From the cell containing the given text, extract its center point as [x, y] coordinate. 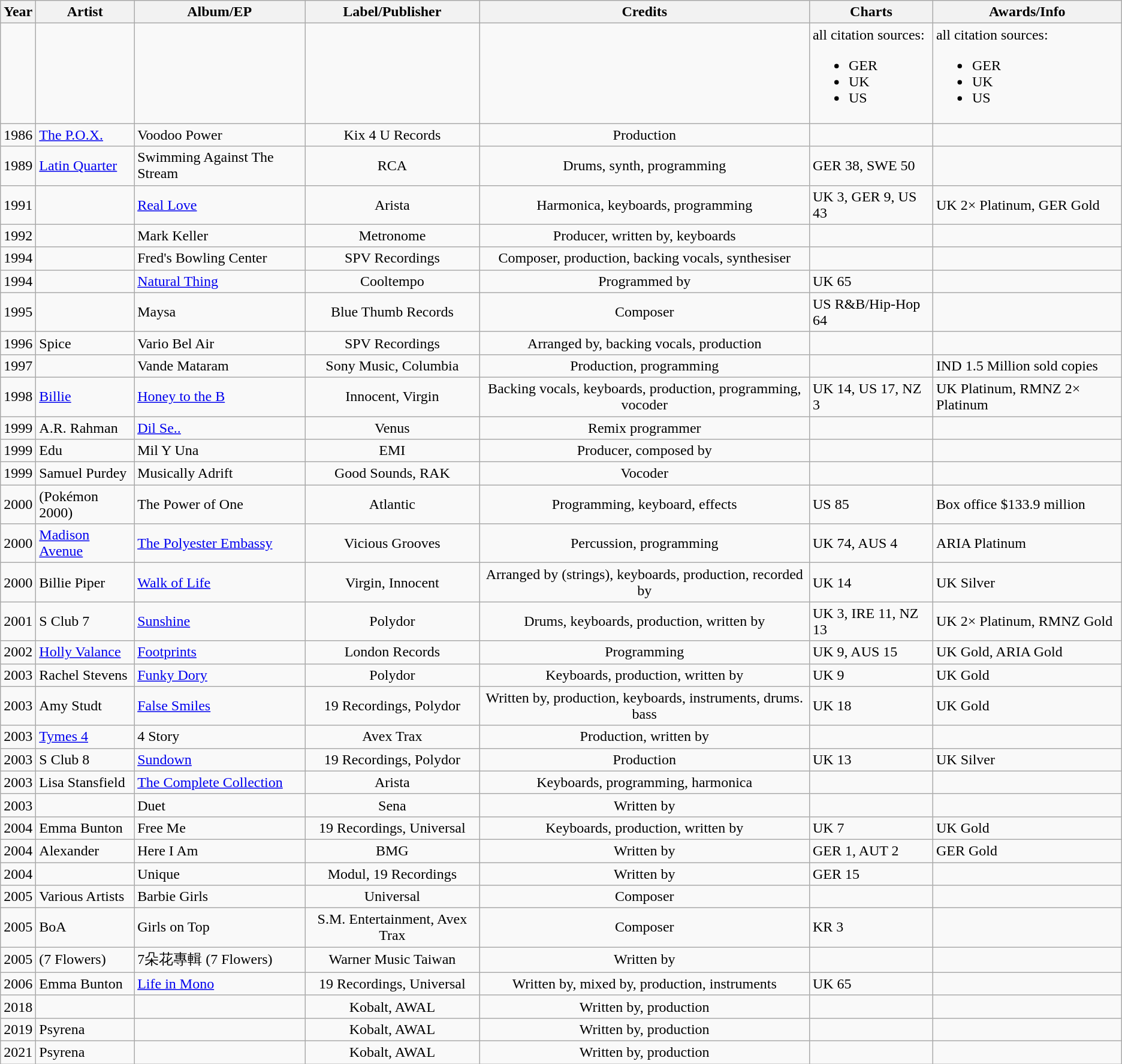
Harmonica, keyboards, programming [644, 205]
Vocoder [644, 474]
2006 [18, 984]
Unique [219, 873]
Remix programmer [644, 427]
Percussion, programming [644, 543]
GER 38, SWE 50 [871, 165]
Girls on Top [219, 928]
Rachel Stevens [85, 675]
Dil Se.. [219, 427]
Walk of Life [219, 583]
Billie [85, 397]
Warner Music Taiwan [392, 960]
UK Gold, ARIA Gold [1027, 652]
Album/EP [219, 12]
1995 [18, 312]
1992 [18, 236]
UK 18 [871, 706]
Production, programming [644, 366]
UK 13 [871, 759]
Life in Mono [219, 984]
Programming [644, 652]
Vande Mataram [219, 366]
EMI [392, 451]
Madison Avenue [85, 543]
Sundown [219, 759]
The P.O.X. [85, 135]
2002 [18, 652]
1986 [18, 135]
RCA [392, 165]
S.M. Entertainment, Avex Trax [392, 928]
Awards/Info [1027, 12]
UK 3, IRE 11, NZ 13 [871, 621]
Universal [392, 897]
UK 7 [871, 828]
Modul, 19 Recordings [392, 873]
Credits [644, 12]
Mark Keller [219, 236]
(7 Flowers) [85, 960]
1991 [18, 205]
UK 74, AUS 4 [871, 543]
7朵花專輯 (7 Flowers) [219, 960]
Written by, mixed by, production, instruments [644, 984]
UK 2× Platinum, GER Gold [1027, 205]
Funky Dory [219, 675]
Sunshine [219, 621]
Label/Publisher [392, 12]
2021 [18, 1052]
Latin Quarter [85, 165]
Charts [871, 12]
UK 3, GER 9, US 43 [871, 205]
GER 1, AUT 2 [871, 851]
Backing vocals, keyboards, production, programming, vocoder [644, 397]
Vario Bel Air [219, 343]
UK Platinum, RMNZ 2× Platinum [1027, 397]
Here I Am [219, 851]
Vicious Grooves [392, 543]
Lisa Stansfield [85, 782]
1989 [18, 165]
US 85 [871, 505]
S Club 8 [85, 759]
Free Me [219, 828]
Metronome [392, 236]
Atlantic [392, 505]
US R&B/Hip-Hop 64 [871, 312]
Blue Thumb Records [392, 312]
Fred's Bowling Center [219, 258]
Programmed by [644, 281]
UK 9, AUS 15 [871, 652]
Innocent, Virgin [392, 397]
Natural Thing [219, 281]
Arranged by, backing vocals, production [644, 343]
False Smiles [219, 706]
Alexander [85, 851]
ARIA Platinum [1027, 543]
Written by, production, keyboards, instruments, drums. bass [644, 706]
Producer, composed by [644, 451]
London Records [392, 652]
The Power of One [219, 505]
1998 [18, 397]
The Polyester Embassy [219, 543]
UK 9 [871, 675]
IND 1.5 Million sold copies [1027, 366]
Sony Music, Columbia [392, 366]
Honey to the B [219, 397]
A.R. Rahman [85, 427]
Cooltempo [392, 281]
Billie Piper [85, 583]
2019 [18, 1029]
Good Sounds, RAK [392, 474]
Barbie Girls [219, 897]
Spice [85, 343]
Mil Y Una [219, 451]
Various Artists [85, 897]
Composer, production, backing vocals, synthesiser [644, 258]
Production, written by [644, 737]
Producer, written by, keyboards [644, 236]
KR 3 [871, 928]
Programming, keyboard, effects [644, 505]
Holly Valance [85, 652]
2001 [18, 621]
Tymes 4 [85, 737]
2018 [18, 1006]
Samuel Purdey [85, 474]
Kix 4 U Records [392, 135]
Real Love [219, 205]
Amy Studt [85, 706]
UK 14, US 17, NZ 3 [871, 397]
1997 [18, 366]
Footprints [219, 652]
S Club 7 [85, 621]
Duet [219, 805]
Year [18, 12]
Keyboards, programming, harmonica [644, 782]
Avex Trax [392, 737]
UK 2× Platinum, RMNZ Gold [1027, 621]
Voodoo Power [219, 135]
UK 14 [871, 583]
BMG [392, 851]
Musically Adrift [219, 474]
The Complete Collection [219, 782]
Edu [85, 451]
Drums, synth, programming [644, 165]
Sena [392, 805]
Virgin, Innocent [392, 583]
Arranged by (strings), keyboards, production, recorded by [644, 583]
BoA [85, 928]
Box office $133.9 million [1027, 505]
Maysa [219, 312]
GER Gold [1027, 851]
1996 [18, 343]
(Pokémon 2000) [85, 505]
Swimming Against The Stream [219, 165]
4 Story [219, 737]
Artist [85, 12]
Venus [392, 427]
GER 15 [871, 873]
Drums, keyboards, production, written by [644, 621]
